Search for the cell housing the specified text and yield its [X, Y] center coordinate. 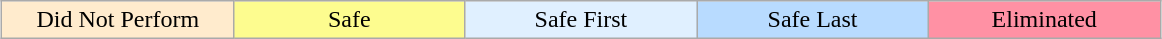
Safe Last [813, 20]
Safe First [581, 20]
Did Not Perform [118, 20]
Safe [350, 20]
Eliminated [1044, 20]
